From the cell containing the given text, extract its center point as (x, y) coordinate. 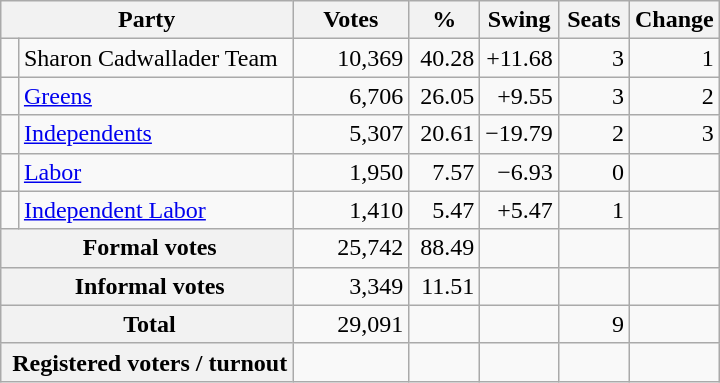
% (444, 20)
Party (147, 20)
Votes (351, 20)
Independent Labor (155, 210)
−6.93 (520, 172)
5.47 (444, 210)
25,742 (351, 248)
40.28 (444, 58)
Greens (155, 96)
29,091 (351, 324)
11.51 (444, 286)
Independents (155, 134)
5,307 (351, 134)
Registered voters / turnout (147, 362)
26.05 (444, 96)
20.61 (444, 134)
+9.55 (520, 96)
Swing (520, 20)
Formal votes (147, 248)
Informal votes (147, 286)
9 (594, 324)
Seats (594, 20)
Labor (155, 172)
1,410 (351, 210)
Change (674, 20)
Sharon Cadwallader Team (155, 58)
6,706 (351, 96)
3,349 (351, 286)
7.57 (444, 172)
Total (147, 324)
10,369 (351, 58)
88.49 (444, 248)
−19.79 (520, 134)
1,950 (351, 172)
+11.68 (520, 58)
0 (594, 172)
+5.47 (520, 210)
